Find where the given text appears and provide that cell's center as [X, Y] coordinate. 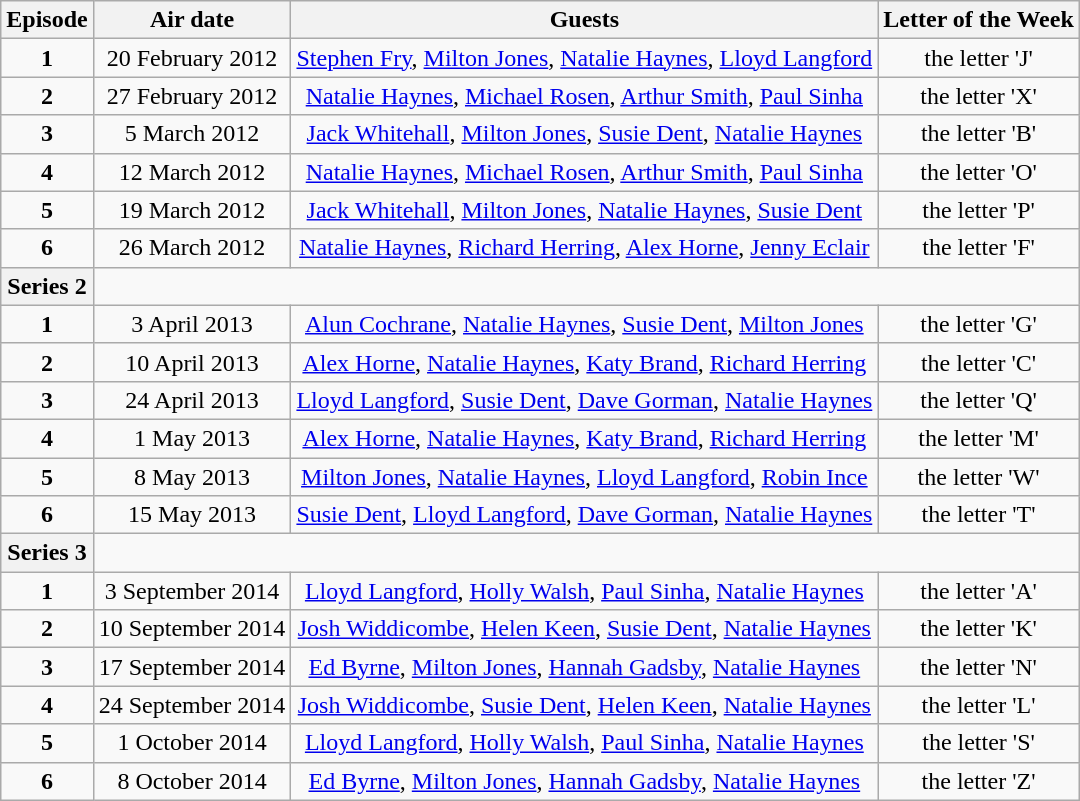
Susie Dent, Lloyd Langford, Dave Gorman, Natalie Haynes [584, 515]
the letter 'P' [978, 210]
Josh Widdicombe, Susie Dent, Helen Keen, Natalie Haynes [584, 705]
Josh Widdicombe, Helen Keen, Susie Dent, Natalie Haynes [584, 629]
the letter 'B' [978, 134]
3 April 2013 [192, 324]
Natalie Haynes, Richard Herring, Alex Horne, Jenny Eclair [584, 248]
the letter 'K' [978, 629]
12 March 2012 [192, 172]
the letter 'A' [978, 591]
Episode [47, 20]
the letter 'J' [978, 58]
the letter 'W' [978, 477]
Guests [584, 20]
Letter of the Week [978, 20]
24 April 2013 [192, 400]
26 March 2012 [192, 248]
the letter 'N' [978, 667]
Jack Whitehall, Milton Jones, Susie Dent, Natalie Haynes [584, 134]
Stephen Fry, Milton Jones, Natalie Haynes, Lloyd Langford [584, 58]
10 September 2014 [192, 629]
5 March 2012 [192, 134]
Milton Jones, Natalie Haynes, Lloyd Langford, Robin Ince [584, 477]
the letter 'S' [978, 743]
1 October 2014 [192, 743]
8 October 2014 [192, 781]
Jack Whitehall, Milton Jones, Natalie Haynes, Susie Dent [584, 210]
Series 2 [47, 286]
17 September 2014 [192, 667]
27 February 2012 [192, 96]
Series 3 [47, 553]
the letter 'X' [978, 96]
3 September 2014 [192, 591]
the letter 'M' [978, 438]
the letter 'Q' [978, 400]
the letter 'T' [978, 515]
8 May 2013 [192, 477]
1 May 2013 [192, 438]
24 September 2014 [192, 705]
Alun Cochrane, Natalie Haynes, Susie Dent, Milton Jones [584, 324]
Air date [192, 20]
the letter 'O' [978, 172]
10 April 2013 [192, 362]
15 May 2013 [192, 515]
20 February 2012 [192, 58]
the letter 'F' [978, 248]
the letter 'C' [978, 362]
the letter 'G' [978, 324]
19 March 2012 [192, 210]
Lloyd Langford, Susie Dent, Dave Gorman, Natalie Haynes [584, 400]
the letter 'Z' [978, 781]
the letter 'L' [978, 705]
